Extract the [X, Y] coordinate from the center of the cell holding the provided text.  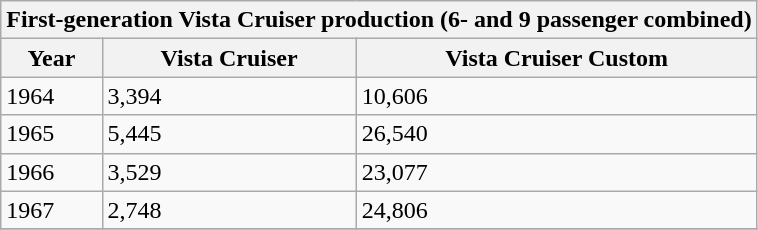
10,606 [556, 96]
2,748 [229, 210]
24,806 [556, 210]
1967 [52, 210]
1964 [52, 96]
Year [52, 58]
Vista Cruiser Custom [556, 58]
First-generation Vista Cruiser production (6- and 9 passenger combined) [379, 20]
1965 [52, 134]
3,394 [229, 96]
Vista Cruiser [229, 58]
26,540 [556, 134]
3,529 [229, 172]
5,445 [229, 134]
23,077 [556, 172]
1966 [52, 172]
